For the text-containing cell, return its midpoint in (x, y) coordinate format. 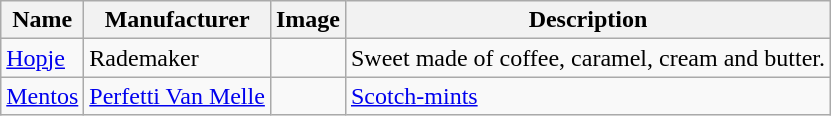
Rademaker (178, 58)
Sweet made of coffee, caramel, cream and butter. (588, 58)
Name (42, 20)
Perfetti Van Melle (178, 96)
Mentos (42, 96)
Hopje (42, 58)
Manufacturer (178, 20)
Scotch-mints (588, 96)
Image (308, 20)
Description (588, 20)
